Identify which cell holds the provided text, then report its [X, Y] central coordinate. 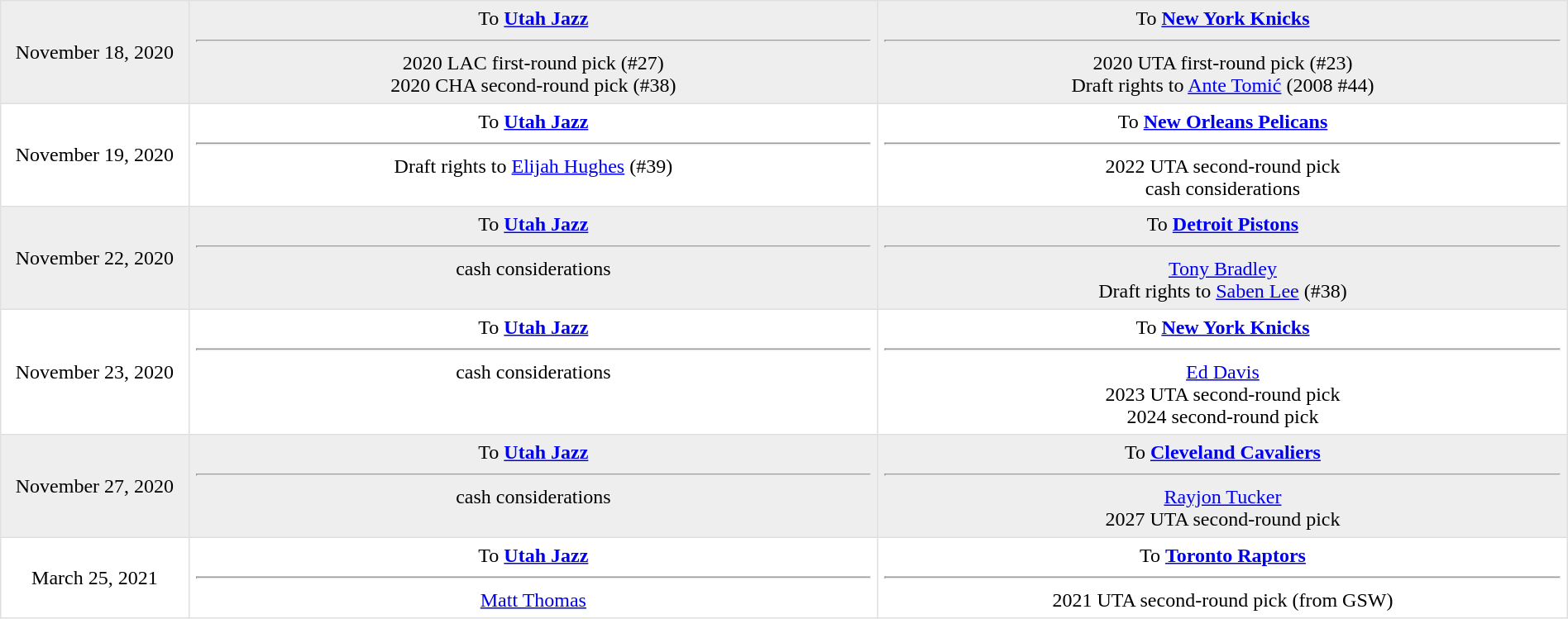
To Utah JazzMatt Thomas [533, 578]
November 22, 2020 [94, 258]
To New York KnicksEd Davis2023 UTA second-round pick2024 second-round pick [1223, 372]
To Utah Jazz2020 LAC first-round pick (#27)2020 CHA second-round pick (#38) [533, 52]
November 27, 2020 [94, 486]
March 25, 2021 [94, 578]
To New Orleans Pelicans2022 UTA second-round pickcash considerations [1223, 155]
November 19, 2020 [94, 155]
To Toronto Raptors2021 UTA second-round pick (from GSW) [1223, 578]
To Detroit PistonsTony BradleyDraft rights to Saben Lee (#38) [1223, 258]
November 18, 2020 [94, 52]
To Cleveland CavaliersRayjon Tucker2027 UTA second-round pick [1223, 486]
November 23, 2020 [94, 372]
To Utah JazzDraft rights to Elijah Hughes (#39) [533, 155]
To New York Knicks2020 UTA first-round pick (#23)Draft rights to Ante Tomić (2008 #44) [1223, 52]
